Detect which cell encompasses the target text, then output its (x, y) center coordinate. 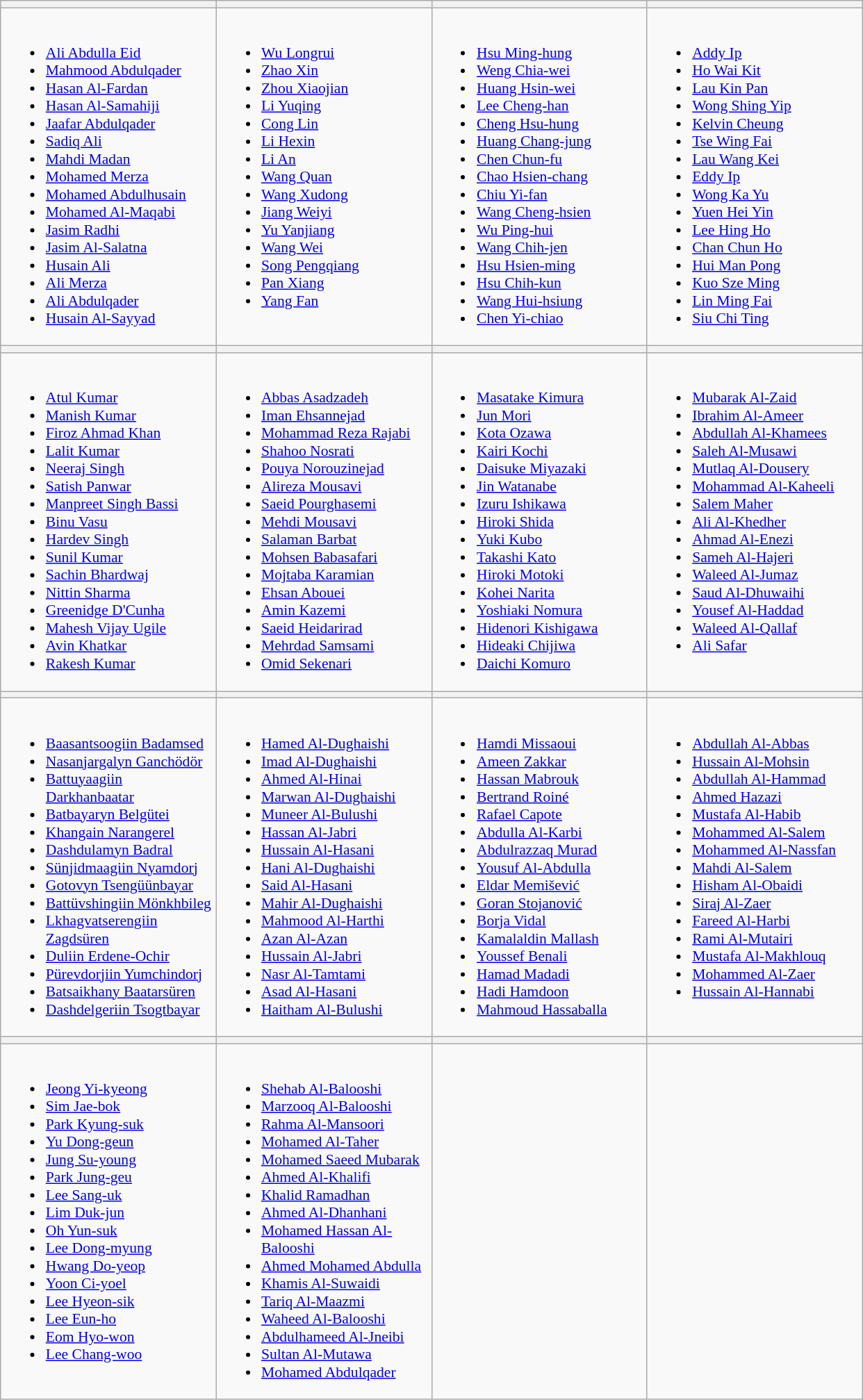
Wu LongruiZhao XinZhou XiaojianLi YuqingCong LinLi HexinLi AnWang QuanWang XudongJiang WeiyiYu YanjiangWang WeiSong PengqiangPan XiangYang Fan (324, 176)
